Provide the [x, y] coordinate of the cell's center where the given text is located.  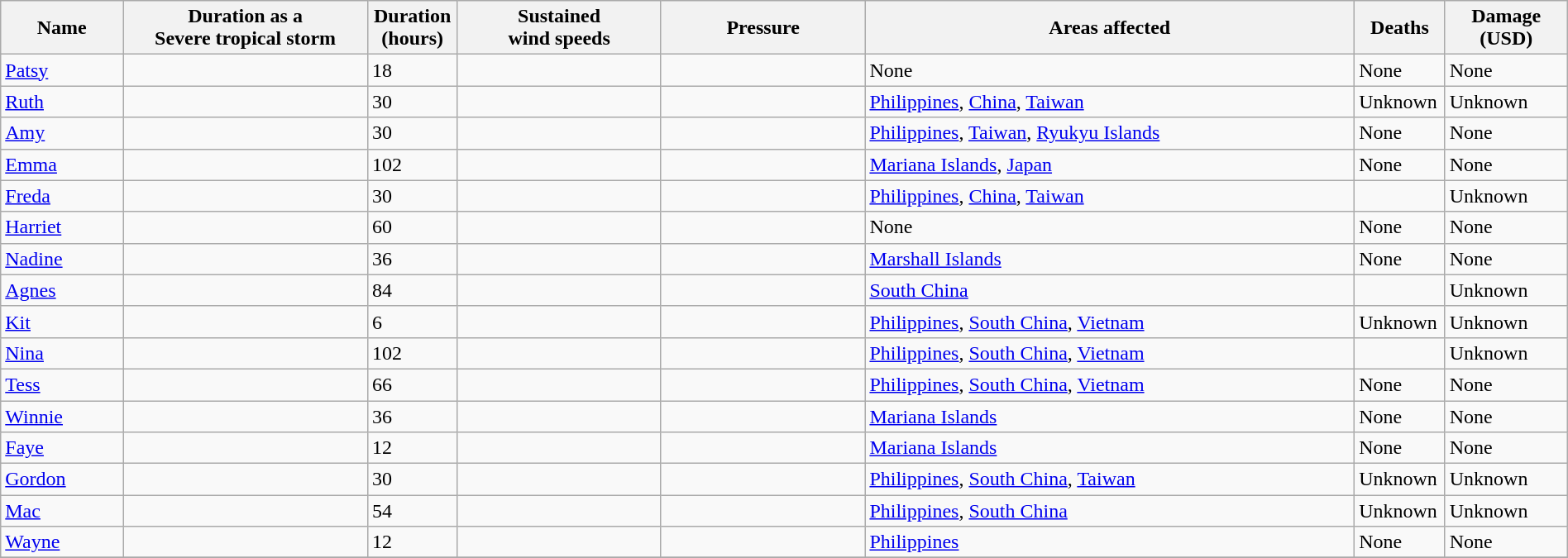
Harriet [62, 227]
Duration(hours) [413, 28]
Philippines, Taiwan, Ryukyu Islands [1110, 133]
Nina [62, 353]
Winnie [62, 416]
Gordon [62, 479]
Freda [62, 196]
Pressure [762, 28]
Agnes [62, 290]
Nadine [62, 259]
Sustainedwind speeds [559, 28]
Areas affected [1110, 28]
Patsy [62, 70]
84 [413, 290]
Amy [62, 133]
Wayne [62, 542]
60 [413, 227]
South China [1110, 290]
66 [413, 384]
6 [413, 322]
Mac [62, 511]
Name [62, 28]
Mariana Islands, Japan [1110, 165]
Emma [62, 165]
Deaths [1400, 28]
Ruth [62, 102]
Duration as aSevere tropical storm [246, 28]
18 [413, 70]
Philippines, South China [1110, 511]
Philippines [1110, 542]
Kit [62, 322]
54 [413, 511]
Marshall Islands [1110, 259]
Faye [62, 448]
Tess [62, 384]
Damage(USD) [1506, 28]
Philippines, South China, Taiwan [1110, 479]
